For the text-containing cell, return its midpoint in [x, y] coordinate format. 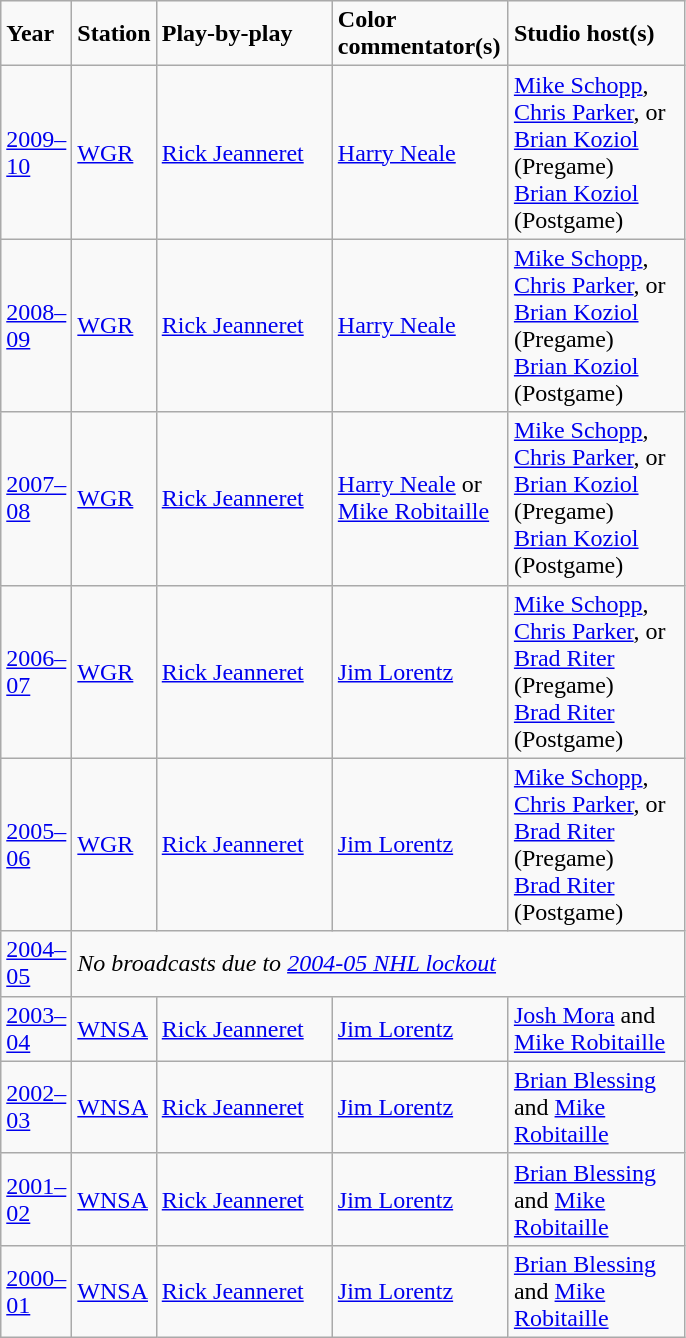
2006–07 [36, 672]
2008–09 [36, 326]
2001–02 [36, 1199]
Station [114, 34]
No broadcasts due to 2004-05 NHL lockout [378, 964]
Studio host(s) [596, 34]
2009–10 [36, 152]
2004–05 [36, 964]
Play-by-play [244, 34]
2002–03 [36, 1107]
2005–06 [36, 844]
Color commentator(s) [420, 34]
2007–08 [36, 498]
Year [36, 34]
2003–04 [36, 1028]
2000–01 [36, 1291]
Harry Neale or Mike Robitaille [420, 498]
Josh Mora and Mike Robitaille [596, 1028]
